Detect which cell encompasses the target text, then output its [x, y] center coordinate. 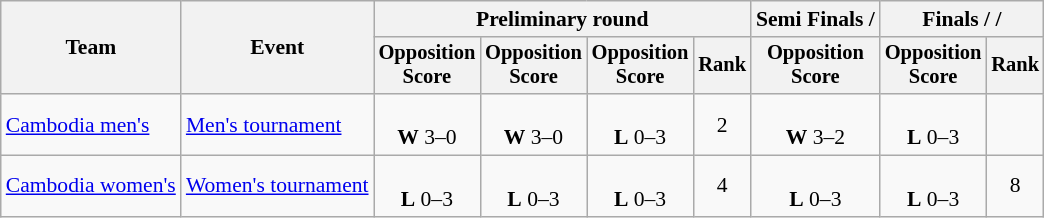
Finals / / [962, 19]
Preliminary round [562, 19]
Team [91, 48]
4 [722, 186]
8 [1015, 186]
Men's tournament [278, 124]
Event [278, 48]
Cambodia women's [91, 186]
W 3–2 [816, 124]
2 [722, 124]
Semi Finals / [816, 19]
Women's tournament [278, 186]
Cambodia men's [91, 124]
